Capture the cell that displays the provided text and extract its [x, y] central coordinate. 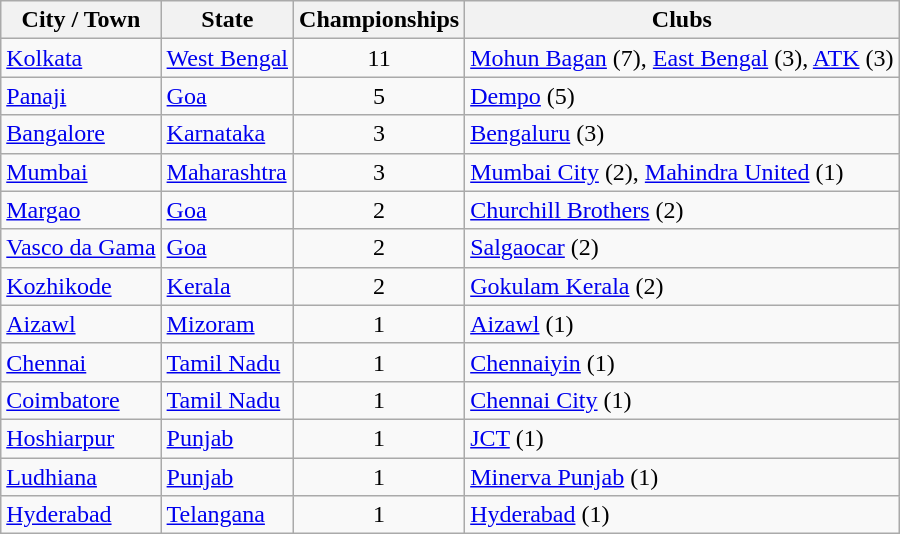
Panaji [81, 96]
Vasco da Gama [81, 248]
City / Town [81, 20]
Mohun Bagan (7), East Bengal (3), ATK (3) [682, 58]
Hyderabad (1) [682, 515]
Mumbai [81, 172]
Chennaiyin (1) [682, 362]
11 [380, 58]
5 [380, 96]
Aizawl [81, 324]
Coimbatore [81, 400]
Kolkata [81, 58]
Championships [380, 20]
Bangalore [81, 134]
Telangana [227, 515]
Karnataka [227, 134]
Churchill Brothers (2) [682, 210]
Kozhikode [81, 286]
Kerala [227, 286]
Dempo (5) [682, 96]
Chennai [81, 362]
Salgaocar (2) [682, 248]
Hoshiarpur [81, 438]
Mizoram [227, 324]
West Bengal [227, 58]
Margao [81, 210]
Ludhiana [81, 477]
Maharashtra [227, 172]
Chennai City (1) [682, 400]
Aizawl (1) [682, 324]
Gokulam Kerala (2) [682, 286]
Bengaluru (3) [682, 134]
Mumbai City (2), Mahindra United (1) [682, 172]
Clubs [682, 20]
Minerva Punjab (1) [682, 477]
State [227, 20]
Hyderabad [81, 515]
JCT (1) [682, 438]
